Pinpoint the cell where the given text exists, returning its [X, Y] midpoint coordinate. 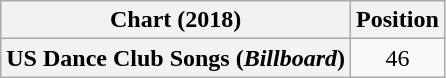
Chart (2018) [176, 20]
46 [398, 58]
US Dance Club Songs (Billboard) [176, 58]
Position [398, 20]
